Pinpoint the cell where the given text exists, returning its (X, Y) midpoint coordinate. 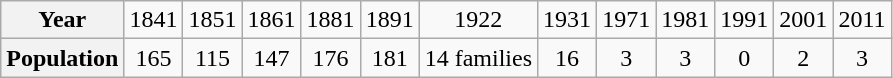
2011 (862, 20)
115 (212, 58)
2 (804, 58)
1851 (212, 20)
Population (62, 58)
165 (154, 58)
1881 (330, 20)
1971 (626, 20)
Year (62, 20)
14 families (478, 58)
1991 (744, 20)
181 (390, 58)
1841 (154, 20)
1922 (478, 20)
1931 (568, 20)
1891 (390, 20)
176 (330, 58)
147 (272, 58)
2001 (804, 20)
0 (744, 58)
1981 (686, 20)
16 (568, 58)
1861 (272, 20)
